Determine the (X, Y) coordinate at the center of the cell enclosing the given text.  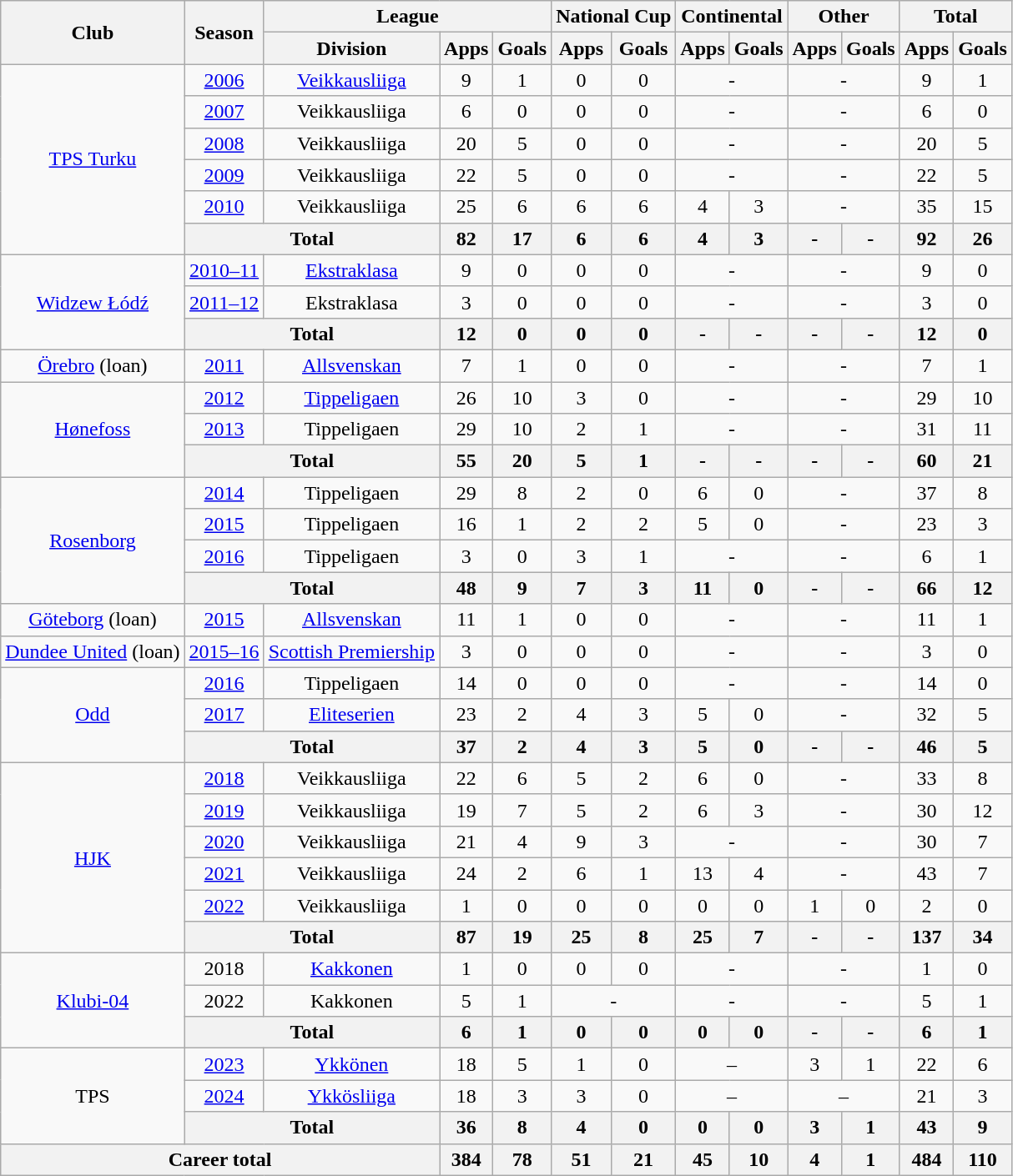
HJK (93, 857)
2008 (224, 143)
2010–11 (224, 270)
2011–12 (224, 302)
2020 (224, 842)
17 (522, 239)
36 (466, 1128)
2006 (224, 80)
Division (351, 48)
2019 (224, 810)
87 (466, 937)
Dundee United (loan) (93, 651)
2015–16 (224, 651)
2014 (224, 493)
Season (224, 33)
51 (582, 1159)
16 (466, 525)
2012 (224, 398)
15 (983, 207)
Ykkösliiga (351, 1096)
55 (466, 461)
Rosenborg (93, 540)
66 (926, 588)
Ykkönen (351, 1064)
78 (522, 1159)
60 (926, 461)
2017 (224, 715)
2007 (224, 112)
82 (466, 239)
2021 (224, 873)
National Cup (614, 17)
92 (926, 239)
45 (703, 1159)
35 (926, 207)
32 (926, 715)
Hønefoss (93, 430)
Club (93, 33)
Widzew Łódź (93, 302)
46 (926, 746)
24 (466, 873)
2010 (224, 207)
33 (926, 778)
Scottish Premiership (351, 651)
137 (926, 937)
Career total (220, 1159)
484 (926, 1159)
2013 (224, 430)
2023 (224, 1064)
TPS (93, 1096)
Eliteserien (351, 715)
13 (703, 873)
2024 (224, 1096)
Odd (93, 715)
League (407, 17)
34 (983, 937)
Continental (732, 17)
110 (983, 1159)
384 (466, 1159)
31 (926, 430)
2011 (224, 365)
48 (466, 588)
2009 (224, 175)
Other (844, 17)
Örebro (loan) (93, 365)
TPS Turku (93, 159)
Klubi-04 (93, 1001)
Göteborg (loan) (93, 620)
